Identify which cell holds the provided text, then report its [x, y] central coordinate. 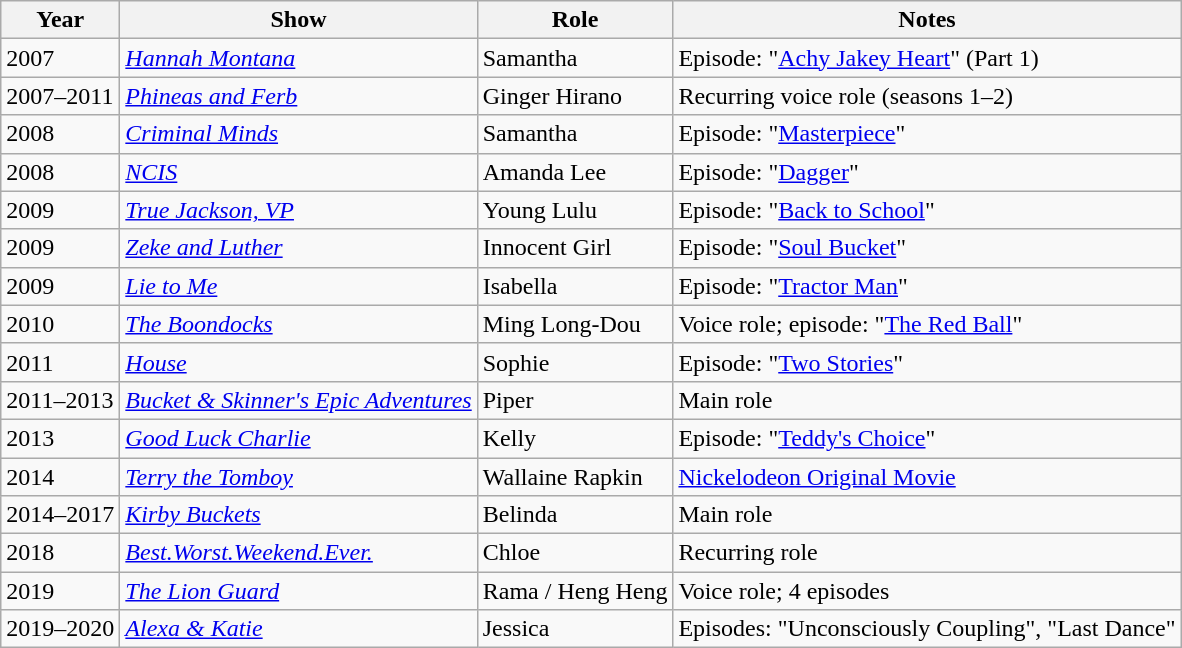
Voice role; 4 episodes [927, 591]
Phineas and Ferb [298, 96]
Episode: "Achy Jakey Heart" (Part 1) [927, 58]
Episode: "Masterpiece" [927, 134]
Episode: "Soul Bucket" [927, 248]
2011 [60, 362]
Episode: "Tractor Man" [927, 286]
Voice role; episode: "The Red Ball" [927, 324]
Lie to Me [298, 286]
Recurring role [927, 553]
Kelly [575, 438]
Episode: "Teddy's Choice" [927, 438]
True Jackson, VP [298, 210]
2014 [60, 477]
Innocent Girl [575, 248]
Isabella [575, 286]
2007 [60, 58]
Kirby Buckets [298, 515]
2018 [60, 553]
Belinda [575, 515]
Amanda Lee [575, 172]
2014–2017 [60, 515]
Year [60, 20]
Criminal Minds [298, 134]
Wallaine Rapkin [575, 477]
Sophie [575, 362]
House [298, 362]
Episodes: "Unconsciously Coupling", "Last Dance" [927, 629]
Young Lulu [575, 210]
Ginger Hirano [575, 96]
Episode: "Dagger" [927, 172]
Jessica [575, 629]
Ming Long-Dou [575, 324]
Zeke and Luther [298, 248]
2011–2013 [60, 400]
The Boondocks [298, 324]
Best.Worst.Weekend.Ever. [298, 553]
2019 [60, 591]
NCIS [298, 172]
Nickelodeon Original Movie [927, 477]
2019–2020 [60, 629]
Good Luck Charlie [298, 438]
Episode: "Back to School" [927, 210]
Show [298, 20]
Recurring voice role (seasons 1–2) [927, 96]
Chloe [575, 553]
2010 [60, 324]
2013 [60, 438]
Rama / Heng Heng [575, 591]
Notes [927, 20]
Alexa & Katie [298, 629]
Piper [575, 400]
Bucket & Skinner's Epic Adventures [298, 400]
Role [575, 20]
The Lion Guard [298, 591]
2007–2011 [60, 96]
Episode: "Two Stories" [927, 362]
Terry the Tomboy [298, 477]
Hannah Montana [298, 58]
